From the cell containing the given text, extract its center point as [x, y] coordinate. 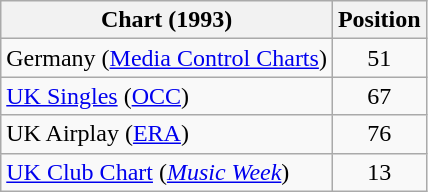
13 [379, 172]
67 [379, 96]
Germany (Media Control Charts) [167, 58]
Position [379, 20]
51 [379, 58]
Chart (1993) [167, 20]
UK Airplay (ERA) [167, 134]
76 [379, 134]
UK Singles (OCC) [167, 96]
UK Club Chart (Music Week) [167, 172]
